For the text-containing cell, return its midpoint in [X, Y] coordinate format. 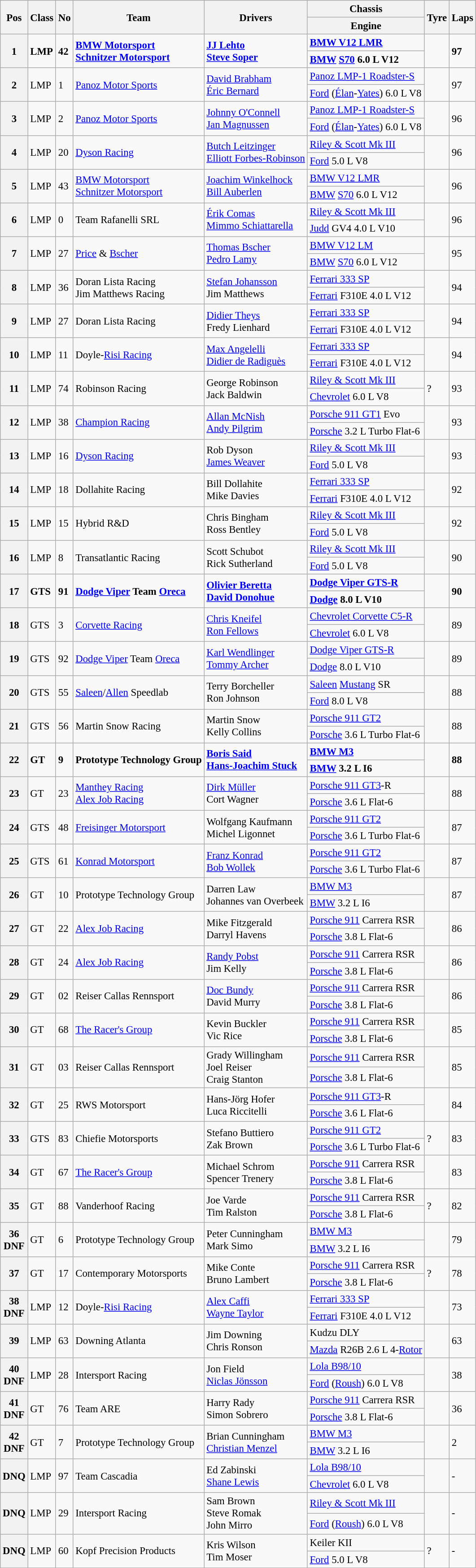
Martin Snow Racing [139, 726]
95 [462, 253]
Max Angelelli Didier de Radiguès [256, 355]
26 [14, 895]
Mazda R26B 2.6 L 4-Rotor [366, 1349]
Didier Theys Fredy Lienhard [256, 321]
BMW V12 LM [366, 245]
35 [14, 1206]
Judd GV4 4.0 L V10 [366, 228]
Corvette Racing [139, 625]
Saleen/Allen Speedlab [139, 692]
Ford 8.0 L V8 [366, 701]
Rob Dyson James Weaver [256, 456]
Jim Downing Chris Ronson [256, 1341]
David Brabham Éric Bernard [256, 84]
73 [462, 1307]
Hans-Jörg Hofer Luca Riccitelli [256, 1104]
43 [64, 186]
Karl Wendlinger Tommy Archer [256, 659]
0 [64, 220]
Thomas Bscher Pedro Lamy [256, 253]
48 [64, 827]
RWS Motorsport [139, 1104]
Kopf Precision Products [139, 1550]
03 [64, 1067]
Porsche 3.2 L Turbo Flat-6 [366, 431]
78 [462, 1273]
Team Cascadia [139, 1476]
Chris Kneifel Ron Fellows [256, 625]
Peter Cunningham Mark Simo [256, 1240]
Team [139, 17]
13 [14, 456]
Bill Dollahite Mike Davies [256, 490]
Joachim Winkelhock Bill Auberlen [256, 186]
34 [14, 1173]
42DNF [14, 1442]
Harry Rady Simon Sobrero [256, 1409]
Darren Law Johannes van Overbeek [256, 895]
Boris Said Hans-Joachim Stuck [256, 760]
Butch Leitzinger Elliott Forbes-Robinson [256, 153]
02 [64, 996]
Kris Wilson Tim Moser [256, 1550]
No [64, 17]
Martin Snow Kelly Collins [256, 726]
Terry Borcheller Ron Johnson [256, 692]
Price & Bscher [139, 253]
Olivier Beretta David Donohue [256, 591]
Pos [14, 17]
79 [462, 1240]
Dirk Müller Cort Wagner [256, 794]
Chiefie Motorsports [139, 1138]
Wolfgang Kaufmann Michel Ligonnet [256, 827]
56 [64, 726]
5 [14, 186]
Class [42, 17]
George Robinson Jack Baldwin [256, 389]
Grady Willingham Joel Reiser Craig Stanton [256, 1067]
Engine [366, 26]
41DNF [14, 1409]
Team ARE [139, 1409]
Sam Brown Steve Romak John Mirro [256, 1514]
37 [14, 1273]
Champion Racing [139, 422]
19 [14, 659]
Ed Zabinski Shane Lewis [256, 1476]
38DNF [14, 1307]
Contemporary Motorsports [139, 1273]
32 [14, 1104]
Manthey Racing Alex Job Racing [139, 794]
Doran Lista Racing [139, 321]
Franz Konrad Bob Wollek [256, 861]
Stefano Buttiero Zak Brown [256, 1138]
Konrad Motorsport [139, 861]
Robinson Racing [139, 389]
Joe Varde Tim Ralston [256, 1206]
Doran Lista Racing Jim Matthews Racing [139, 287]
Johnny O'Connell Jan Magnussen [256, 119]
Mike Conte Bruno Lambert [256, 1273]
Alex Caffi Wayne Taylor [256, 1307]
Mike Fitzgerald Darryl Havens [256, 928]
40DNF [14, 1375]
30 [14, 1030]
JJ Lehto Steve Soper [256, 51]
76 [64, 1409]
Drivers [256, 17]
Brian Cunningham Christian Menzel [256, 1442]
31 [14, 1067]
Tyre [437, 17]
Chevrolet Corvette C5-R [366, 616]
84 [462, 1104]
61 [64, 861]
Michael Schrom Spencer Trenery [256, 1173]
91 [64, 591]
4 [14, 153]
Downing Atlanta [139, 1341]
Transatlantic Racing [139, 558]
Saleen Mustang SR [366, 684]
Scott Schubot Rick Sutherland [256, 558]
55 [64, 692]
Dollahite Racing [139, 490]
14 [14, 490]
Keiler KII [366, 1542]
82 [462, 1206]
Kudzu DLY [366, 1333]
36DNF [14, 1240]
39 [14, 1341]
68 [64, 1030]
Doc Bundy David Murry [256, 996]
Chris Bingham Ross Bentley [256, 523]
33 [14, 1138]
Team Rafanelli SRL [139, 220]
Chassis [366, 9]
21 [14, 726]
74 [64, 389]
Hybrid R&D [139, 523]
Jon Field Niclas Jönsson [256, 1375]
Porsche 911 GT1 Evo [366, 414]
Randy Pobst Jim Kelly [256, 962]
Érik Comas Mimmo Schiattarella [256, 220]
Allan McNish Andy Pilgrim [256, 422]
Freisinger Motorsport [139, 827]
Vanderhoof Racing [139, 1206]
67 [64, 1173]
60 [64, 1550]
Stefan Johansson Jim Matthews [256, 287]
Kevin Buckler Vic Rice [256, 1030]
42 [64, 51]
Laps [462, 17]
